Output the (x, y) coordinate of the center of the cell containing the given text.  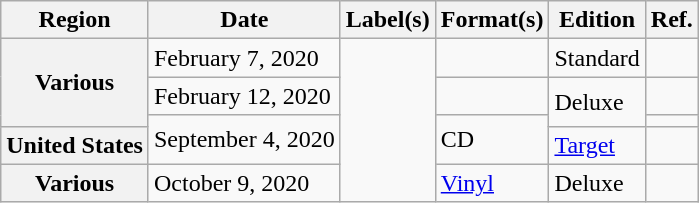
Date (244, 20)
Format(s) (492, 20)
Vinyl (492, 183)
CD (492, 140)
Ref. (672, 20)
Edition (597, 20)
September 4, 2020 (244, 140)
Label(s) (388, 20)
February 12, 2020 (244, 96)
February 7, 2020 (244, 58)
October 9, 2020 (244, 183)
Target (597, 145)
Region (75, 20)
United States (75, 145)
Standard (597, 58)
